Scan for the cell matching the given text and deliver its [x, y] coordinate at center. 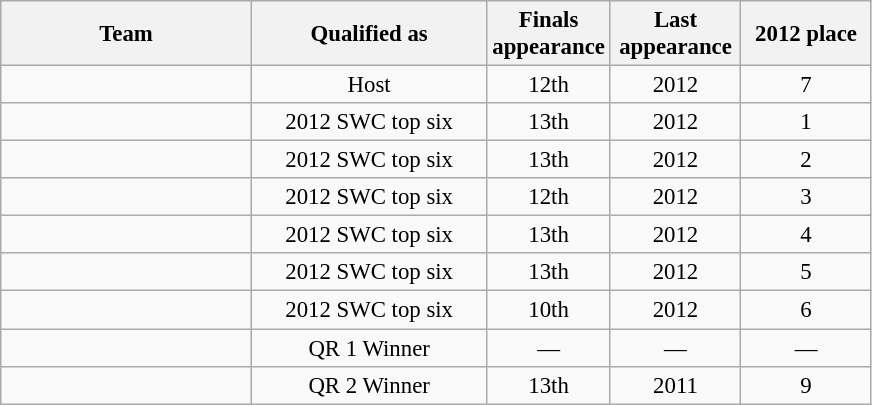
Host [369, 85]
Team [126, 34]
9 [806, 385]
7 [806, 85]
QR 2 Winner [369, 385]
4 [806, 235]
2 [806, 160]
6 [806, 310]
5 [806, 273]
Qualified as [369, 34]
Last appearance [676, 34]
10th [548, 310]
2012 place [806, 34]
3 [806, 197]
2011 [676, 385]
Finals appearance [548, 34]
1 [806, 122]
QR 1 Winner [369, 348]
